Search for the cell housing the specified text and yield its (X, Y) center coordinate. 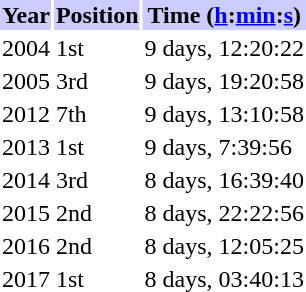
9 days, 12:20:22 (224, 48)
2013 (26, 147)
Year (26, 15)
Position (97, 15)
2015 (26, 213)
9 days, 13:10:58 (224, 114)
2016 (26, 246)
2004 (26, 48)
Time (h:min:s) (224, 15)
7th (97, 114)
2012 (26, 114)
9 days, 19:20:58 (224, 81)
2014 (26, 180)
2005 (26, 81)
8 days, 16:39:40 (224, 180)
8 days, 12:05:25 (224, 246)
8 days, 22:22:56 (224, 213)
9 days, 7:39:56 (224, 147)
